Extract the (X, Y) coordinate from the center of the cell holding the provided text.  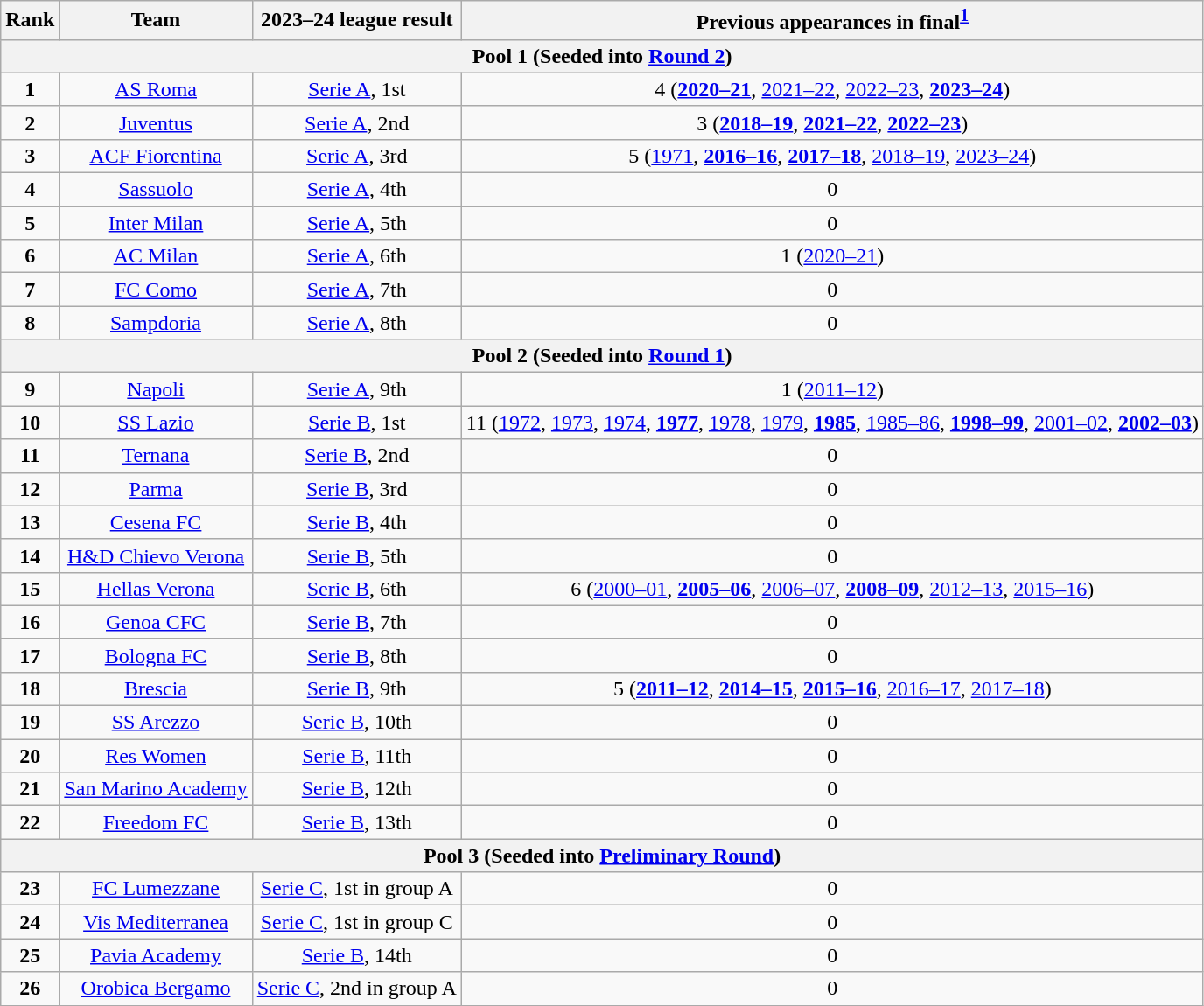
7 (30, 290)
3 (2018–19, 2021–22, 2022–23) (832, 122)
Serie B, 8th (357, 655)
Inter Milan (156, 223)
Serie B, 14th (357, 955)
1 (2020–21) (832, 256)
Team (156, 21)
Serie A, 6th (357, 256)
Serie B, 4th (357, 522)
Serie C, 1st in group C (357, 922)
3 (30, 156)
15 (30, 589)
10 (30, 423)
SS Arezzo (156, 723)
Serie B, 11th (357, 756)
Juventus (156, 122)
5 (2011–12, 2014–15, 2015–16, 2016–17, 2017–18) (832, 688)
FC Lumezzane (156, 889)
Bologna FC (156, 655)
FC Como (156, 290)
Serie A, 1st (357, 89)
4 (30, 190)
6 (30, 256)
Serie B, 2nd (357, 456)
Parma (156, 489)
Pavia Academy (156, 955)
ACF Fiorentina (156, 156)
11 (30, 456)
Serie C, 1st in group A (357, 889)
Serie B, 13th (357, 822)
Vis Mediterranea (156, 922)
1 (2011–12) (832, 389)
Orobica Bergamo (156, 989)
Freedom FC (156, 822)
Serie C, 2nd in group A (357, 989)
6 (2000–01, 2005–06, 2006–07, 2008–09, 2012–13, 2015–16) (832, 589)
Serie B, 9th (357, 688)
AS Roma (156, 89)
2 (30, 122)
24 (30, 922)
Genoa CFC (156, 622)
Previous appearances in final1 (832, 21)
SS Lazio (156, 423)
2023–24 league result (357, 21)
16 (30, 622)
Rank (30, 21)
Brescia (156, 688)
4 (2020–21, 2021–22, 2022–23, 2023–24) (832, 89)
22 (30, 822)
21 (30, 789)
Serie B, 7th (357, 622)
Sassuolo (156, 190)
H&D Chievo Verona (156, 555)
Cesena FC (156, 522)
13 (30, 522)
Pool 1 (Seeded into Round 2) (602, 56)
12 (30, 489)
Serie B, 10th (357, 723)
Serie A, 3rd (357, 156)
Serie A, 9th (357, 389)
Serie A, 4th (357, 190)
14 (30, 555)
Serie B, 5th (357, 555)
Serie A, 5th (357, 223)
19 (30, 723)
8 (30, 323)
Res Women (156, 756)
Serie B, 3rd (357, 489)
9 (30, 389)
Pool 2 (Seeded into Round 1) (602, 356)
Napoli (156, 389)
1 (30, 89)
Serie A, 2nd (357, 122)
18 (30, 688)
San Marino Academy (156, 789)
5 (1971, 2016–16, 2017–18, 2018–19, 2023–24) (832, 156)
Serie B, 6th (357, 589)
23 (30, 889)
Serie B, 12th (357, 789)
Serie B, 1st (357, 423)
Hellas Verona (156, 589)
Serie A, 8th (357, 323)
5 (30, 223)
Pool 3 (Seeded into Preliminary Round) (602, 856)
Ternana (156, 456)
17 (30, 655)
Sampdoria (156, 323)
20 (30, 756)
Serie A, 7th (357, 290)
25 (30, 955)
AC Milan (156, 256)
11 (1972, 1973, 1974, 1977, 1978, 1979, 1985, 1985–86, 1998–99, 2001–02, 2002–03) (832, 423)
26 (30, 989)
